Scan for the cell matching the given text and deliver its [x, y] coordinate at center. 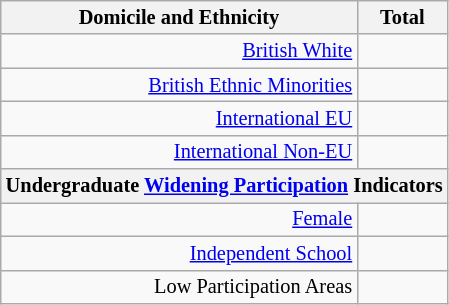
International Non-EU [179, 152]
British White [179, 51]
Undergraduate Widening Participation Indicators [224, 186]
British Ethnic Minorities [179, 85]
Female [179, 219]
Low Participation Areas [179, 287]
Independent School [179, 253]
Domicile and Ethnicity [179, 17]
Total [402, 17]
International EU [179, 118]
